Return the [X, Y] coordinate for the center point of the cell that contains the specified text.  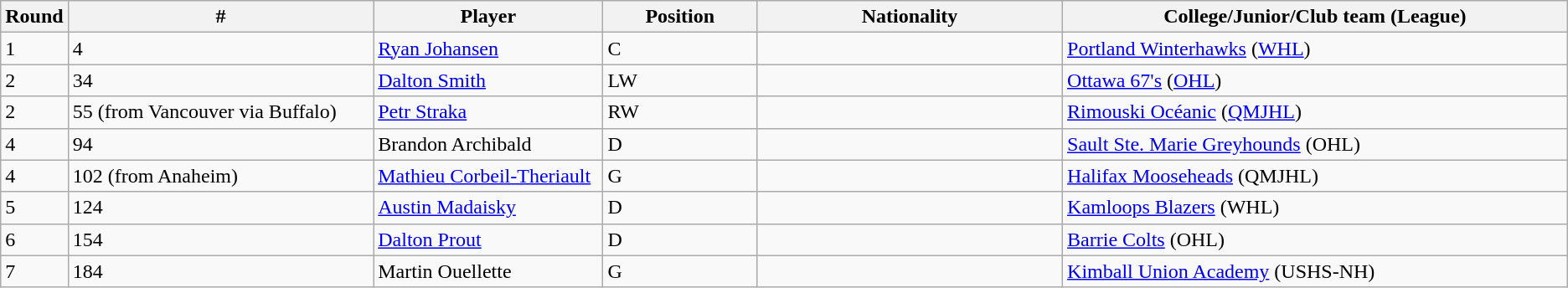
6 [34, 239]
Martin Ouellette [488, 271]
Barrie Colts (OHL) [1315, 239]
Round [34, 17]
Mathieu Corbeil-Theriault [488, 176]
94 [221, 144]
Kimball Union Academy (USHS-NH) [1315, 271]
Ryan Johansen [488, 49]
Dalton Smith [488, 80]
College/Junior/Club team (League) [1315, 17]
Nationality [910, 17]
Kamloops Blazers (WHL) [1315, 208]
LW [680, 80]
Sault Ste. Marie Greyhounds (OHL) [1315, 144]
34 [221, 80]
RW [680, 112]
Petr Straka [488, 112]
Halifax Mooseheads (QMJHL) [1315, 176]
Rimouski Océanic (QMJHL) [1315, 112]
1 [34, 49]
Austin Madaisky [488, 208]
102 (from Anaheim) [221, 176]
184 [221, 271]
Player [488, 17]
Portland Winterhawks (WHL) [1315, 49]
Position [680, 17]
Dalton Prout [488, 239]
124 [221, 208]
154 [221, 239]
55 (from Vancouver via Buffalo) [221, 112]
Brandon Archibald [488, 144]
# [221, 17]
7 [34, 271]
C [680, 49]
5 [34, 208]
Ottawa 67's (OHL) [1315, 80]
